Return the [X, Y] coordinate for the center point of the cell that contains the specified text.  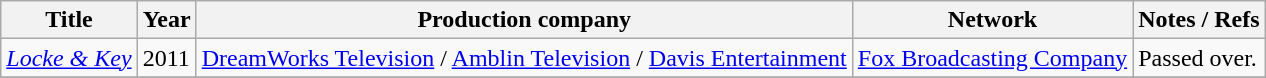
Locke & Key [69, 58]
Passed over. [1199, 58]
Title [69, 20]
Year [166, 20]
Production company [524, 20]
2011 [166, 58]
Network [992, 20]
Fox Broadcasting Company [992, 58]
Notes / Refs [1199, 20]
DreamWorks Television / Amblin Television / Davis Entertainment [524, 58]
